Capture the cell that displays the provided text and extract its [x, y] central coordinate. 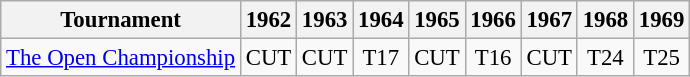
T17 [381, 58]
Tournament [121, 20]
T16 [493, 58]
T25 [661, 58]
1962 [268, 20]
T24 [605, 58]
1966 [493, 20]
1967 [549, 20]
1969 [661, 20]
1963 [325, 20]
1968 [605, 20]
The Open Championship [121, 58]
1965 [437, 20]
1964 [381, 20]
